Output the (x, y) coordinate of the center of the cell containing the given text.  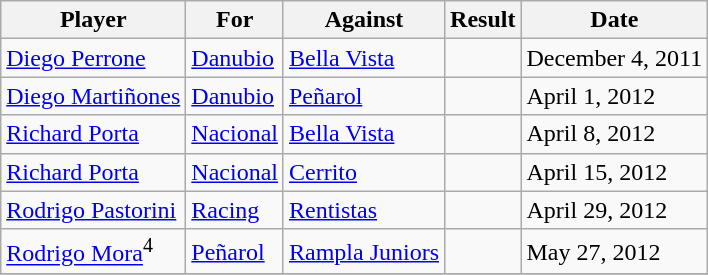
Against (364, 20)
For (235, 20)
April 8, 2012 (614, 134)
Player (94, 20)
Date (614, 20)
Diego Perrone (94, 58)
Result (483, 20)
Diego Martiñones (94, 96)
Rampla Juniors (364, 252)
Rodrigo Mora4 (94, 252)
April 1, 2012 (614, 96)
Rodrigo Pastorini (94, 210)
December 4, 2011 (614, 58)
Racing (235, 210)
Rentistas (364, 210)
April 29, 2012 (614, 210)
April 15, 2012 (614, 172)
Cerrito (364, 172)
May 27, 2012 (614, 252)
